Provide the (x, y) coordinate of the cell's center where the given text is located.  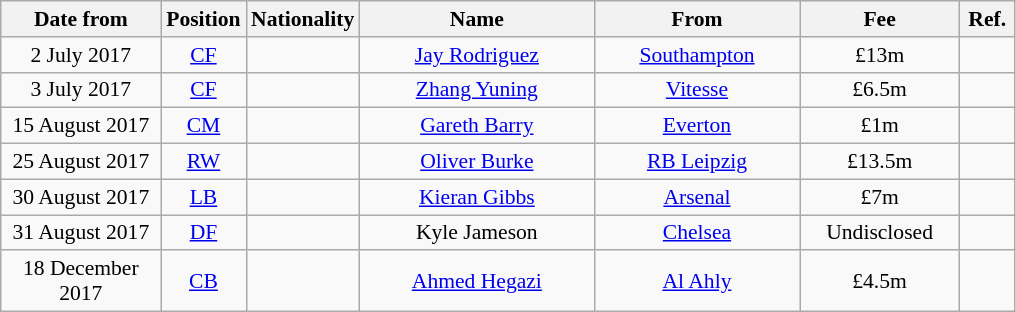
Southampton (696, 55)
Nationality (302, 19)
£13.5m (880, 162)
Oliver Burke (476, 162)
RB Leipzig (696, 162)
£6.5m (880, 90)
Ahmed Hegazi (476, 282)
Name (476, 19)
£4.5m (880, 282)
Undisclosed (880, 233)
30 August 2017 (81, 197)
Position (204, 19)
CB (204, 282)
2 July 2017 (81, 55)
From (696, 19)
Vitesse (696, 90)
Chelsea (696, 233)
3 July 2017 (81, 90)
Gareth Barry (476, 126)
CM (204, 126)
Everton (696, 126)
£1m (880, 126)
Zhang Yuning (476, 90)
Kyle Jameson (476, 233)
RW (204, 162)
18 December 2017 (81, 282)
25 August 2017 (81, 162)
Al Ahly (696, 282)
Arsenal (696, 197)
Kieran Gibbs (476, 197)
£7m (880, 197)
LB (204, 197)
Ref. (988, 19)
15 August 2017 (81, 126)
Fee (880, 19)
Date from (81, 19)
DF (204, 233)
Jay Rodriguez (476, 55)
£13m (880, 55)
31 August 2017 (81, 233)
